For the text-containing cell, return its midpoint in [x, y] coordinate format. 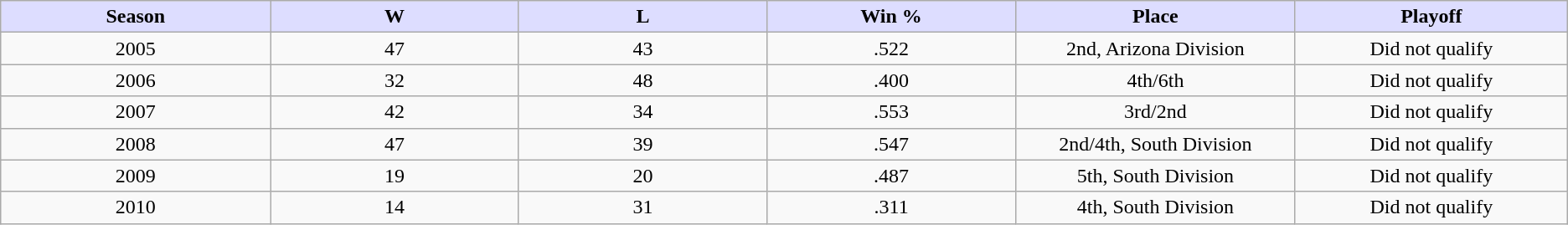
Win % [891, 17]
Season [136, 17]
.553 [891, 112]
2nd, Arizona Division [1155, 49]
.311 [891, 207]
19 [395, 176]
14 [395, 207]
L [642, 17]
.547 [891, 144]
43 [642, 49]
39 [642, 144]
2009 [136, 176]
.522 [891, 49]
2007 [136, 112]
31 [642, 207]
W [395, 17]
2005 [136, 49]
.487 [891, 176]
5th, South Division [1155, 176]
.400 [891, 80]
Playoff [1431, 17]
34 [642, 112]
48 [642, 80]
42 [395, 112]
4th, South Division [1155, 207]
3rd/2nd [1155, 112]
2008 [136, 144]
4th/6th [1155, 80]
2010 [136, 207]
20 [642, 176]
Place [1155, 17]
2006 [136, 80]
2nd/4th, South Division [1155, 144]
32 [395, 80]
